Scan for the cell matching the given text and deliver its [X, Y] coordinate at center. 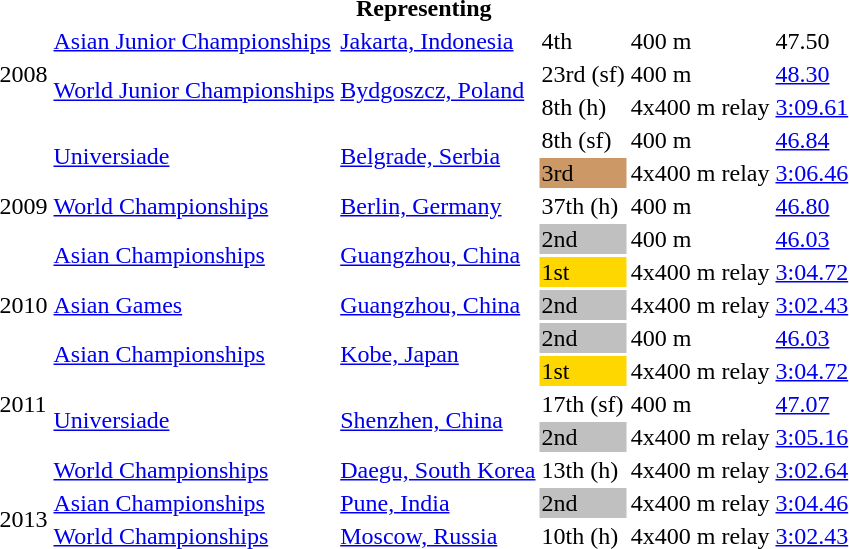
23rd (sf) [583, 74]
Pune, India [438, 503]
Asian Games [194, 305]
17th (sf) [583, 404]
Bydgoszcz, Poland [438, 90]
World Junior Championships [194, 90]
Asian Junior Championships [194, 41]
8th (sf) [583, 140]
Jakarta, Indonesia [438, 41]
3rd [583, 173]
Belgrade, Serbia [438, 156]
Kobe, Japan [438, 354]
Shenzhen, China [438, 420]
13th (h) [583, 470]
Daegu, South Korea [438, 470]
Berlin, Germany [438, 206]
4th [583, 41]
8th (h) [583, 107]
37th (h) [583, 206]
